Capture the cell that displays the provided text and extract its [X, Y] central coordinate. 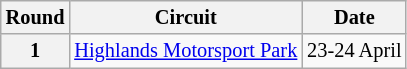
Round [36, 17]
23-24 April [354, 51]
Highlands Motorsport Park [186, 51]
1 [36, 51]
Circuit [186, 17]
Date [354, 17]
